Locate the cell with the specified text and output its [x, y] center coordinate. 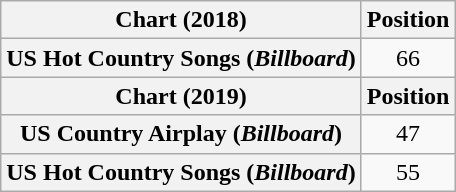
55 [408, 172]
Chart (2018) [181, 20]
47 [408, 134]
Chart (2019) [181, 96]
66 [408, 58]
US Country Airplay (Billboard) [181, 134]
